Output the [x, y] coordinate of the center of the cell containing the given text.  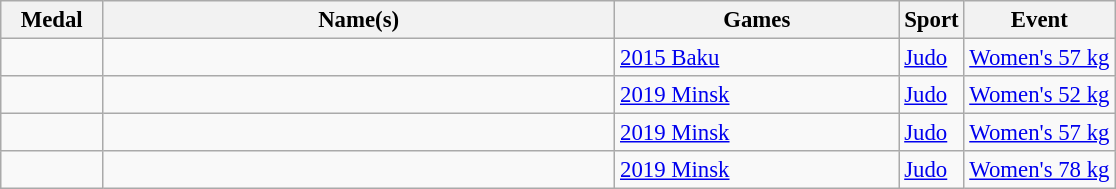
Women's 52 kg [1040, 95]
Women's 78 kg [1040, 170]
2015 Baku [757, 58]
Medal [52, 20]
Name(s) [359, 20]
Event [1040, 20]
Sport [932, 20]
Games [757, 20]
